From the cell containing the given text, extract its center point as [X, Y] coordinate. 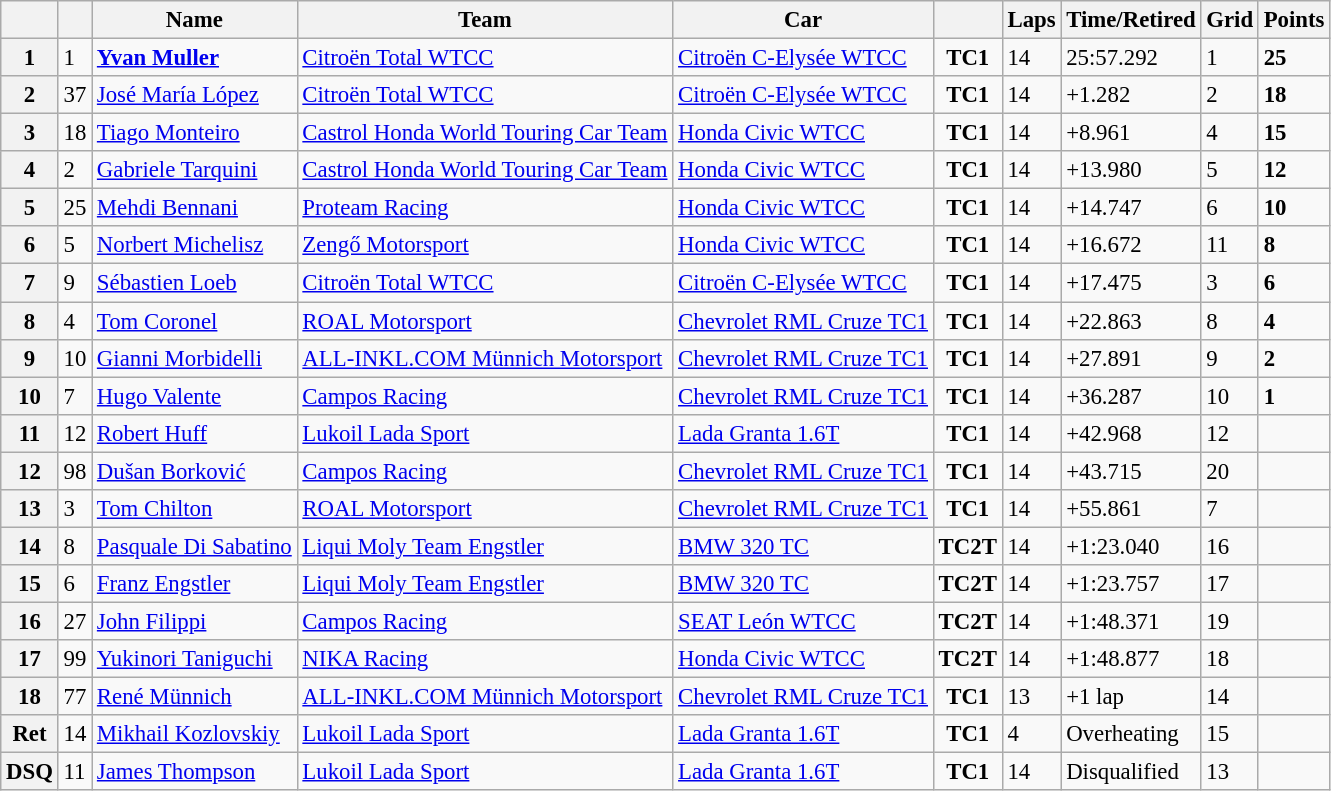
Franz Engstler [194, 584]
Mehdi Bennani [194, 208]
Zengő Motorsport [485, 245]
+1:48.877 [1131, 659]
19 [1230, 621]
+1 lap [1131, 697]
Ret [30, 734]
Yvan Muller [194, 58]
77 [74, 697]
Norbert Michelisz [194, 245]
SEAT León WTCC [804, 621]
98 [74, 471]
+27.891 [1131, 358]
Gianni Morbidelli [194, 358]
+1:23.040 [1131, 546]
Team [485, 20]
+43.715 [1131, 471]
+8.961 [1131, 133]
20 [1230, 471]
+36.287 [1131, 396]
Gabriele Tarquini [194, 170]
Pasquale Di Sabatino [194, 546]
+1:48.371 [1131, 621]
Robert Huff [194, 433]
+16.672 [1131, 245]
+13.980 [1131, 170]
Tom Chilton [194, 509]
Proteam Racing [485, 208]
27 [74, 621]
25:57.292 [1131, 58]
+17.475 [1131, 283]
Dušan Borković [194, 471]
+22.863 [1131, 321]
NIKA Racing [485, 659]
Yukinori Taniguchi [194, 659]
+55.861 [1131, 509]
+1.282 [1131, 95]
Points [1294, 20]
Overheating [1131, 734]
Disqualified [1131, 772]
Tiago Monteiro [194, 133]
Mikhail Kozlovskiy [194, 734]
+1:23.757 [1131, 584]
John Filippi [194, 621]
Grid [1230, 20]
99 [74, 659]
Car [804, 20]
Sébastien Loeb [194, 283]
37 [74, 95]
René Münnich [194, 697]
+42.968 [1131, 433]
Tom Coronel [194, 321]
José María López [194, 95]
Laps [1032, 20]
Hugo Valente [194, 396]
James Thompson [194, 772]
Name [194, 20]
DSQ [30, 772]
+14.747 [1131, 208]
Time/Retired [1131, 20]
